Identify which cell holds the provided text, then report its (x, y) central coordinate. 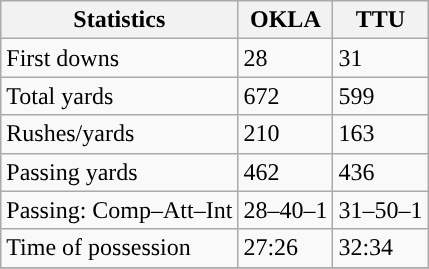
27:26 (286, 248)
210 (286, 134)
OKLA (286, 20)
28–40–1 (286, 210)
First downs (120, 58)
28 (286, 58)
Time of possession (120, 248)
672 (286, 96)
462 (286, 172)
163 (380, 134)
TTU (380, 20)
32:34 (380, 248)
Total yards (120, 96)
436 (380, 172)
Passing yards (120, 172)
599 (380, 96)
31 (380, 58)
Passing: Comp–Att–Int (120, 210)
Rushes/yards (120, 134)
31–50–1 (380, 210)
Statistics (120, 20)
